Capture the cell that displays the provided text and extract its (X, Y) central coordinate. 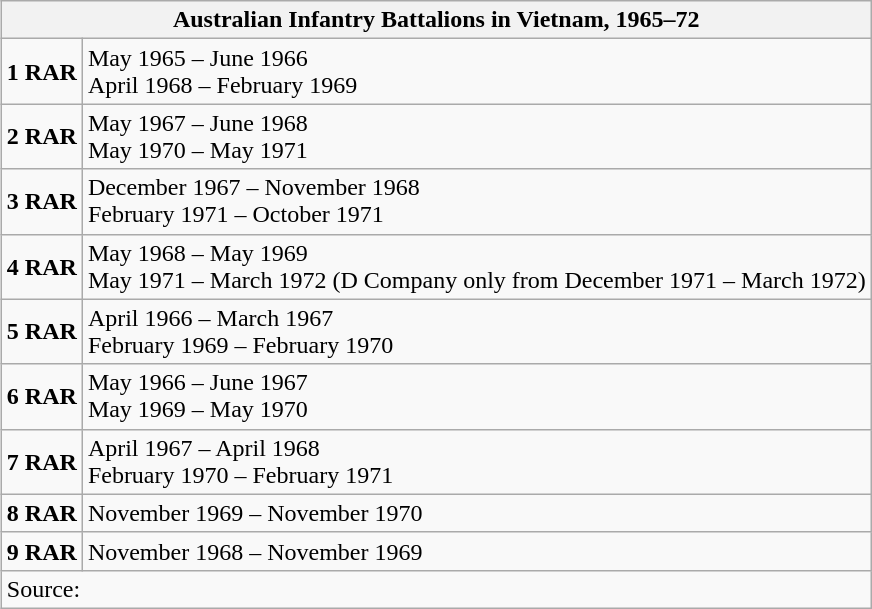
May 1967 – June 1968May 1970 – May 1971 (476, 136)
6 RAR (42, 396)
April 1966 – March 1967February 1969 – February 1970 (476, 332)
4 RAR (42, 266)
3 RAR (42, 202)
May 1966 – June 1967May 1969 – May 1970 (476, 396)
May 1965 – June 1966April 1968 – February 1969 (476, 72)
April 1967 – April 1968February 1970 – February 1971 (476, 462)
9 RAR (42, 551)
November 1968 – November 1969 (476, 551)
5 RAR (42, 332)
November 1969 – November 1970 (476, 513)
Australian Infantry Battalions in Vietnam, 1965–72 (436, 20)
1 RAR (42, 72)
8 RAR (42, 513)
2 RAR (42, 136)
Source: (436, 589)
7 RAR (42, 462)
May 1968 – May 1969May 1971 – March 1972 (D Company only from December 1971 – March 1972) (476, 266)
December 1967 – November 1968February 1971 – October 1971 (476, 202)
